Capture the cell that displays the provided text and extract its (x, y) central coordinate. 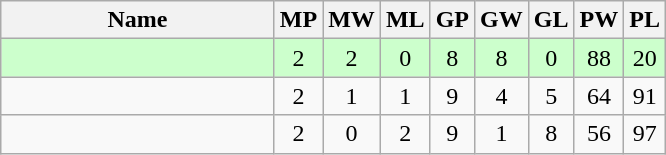
5 (551, 96)
88 (599, 58)
64 (599, 96)
GL (551, 20)
PL (645, 20)
PW (599, 20)
GP (452, 20)
56 (599, 134)
4 (502, 96)
MP (298, 20)
ML (405, 20)
91 (645, 96)
20 (645, 58)
Name (138, 20)
MW (352, 20)
GW (502, 20)
97 (645, 134)
